Search for the cell housing the specified text and yield its [x, y] center coordinate. 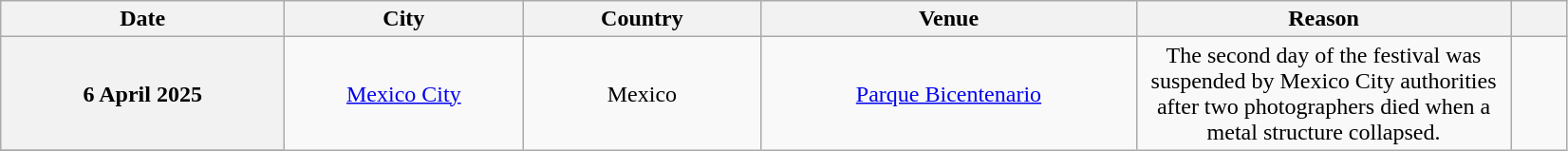
Mexico City [404, 93]
Date [142, 19]
City [404, 19]
The second day of the festival was suspended by Mexico City authorities after two photographers died when a metal structure collapsed. [1323, 93]
Parque Bicentenario [949, 93]
Country [642, 19]
Reason [1323, 19]
Mexico [642, 93]
6 April 2025 [142, 93]
Venue [949, 19]
